Return the (x, y) coordinate for the center point of the cell that contains the specified text.  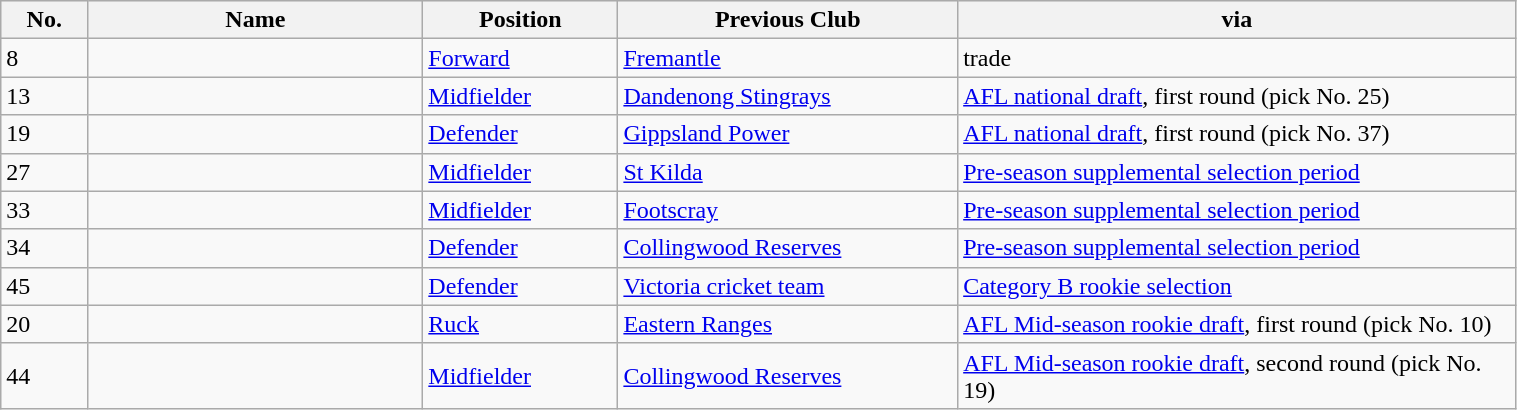
19 (44, 134)
Forward (520, 58)
Category B rookie selection (1237, 286)
44 (44, 376)
Position (520, 20)
AFL national draft, first round (pick No. 37) (1237, 134)
Ruck (520, 324)
45 (44, 286)
Gippsland Power (788, 134)
AFL Mid-season rookie draft, second round (pick No. 19) (1237, 376)
Victoria cricket team (788, 286)
20 (44, 324)
Previous Club (788, 20)
8 (44, 58)
AFL Mid-season rookie draft, first round (pick No. 10) (1237, 324)
13 (44, 96)
33 (44, 210)
AFL national draft, first round (pick No. 25) (1237, 96)
Dandenong Stingrays (788, 96)
trade (1237, 58)
Name (256, 20)
Fremantle (788, 58)
No. (44, 20)
Eastern Ranges (788, 324)
Footscray (788, 210)
34 (44, 248)
27 (44, 172)
via (1237, 20)
St Kilda (788, 172)
